Determine the (x, y) coordinate at the center of the cell enclosing the given text.  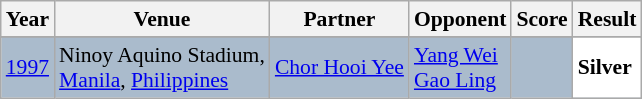
1997 (28, 68)
Chor Hooi Yee (340, 68)
Yang Wei Gao Ling (460, 68)
Ninoy Aquino Stadium,Manila, Philippines (162, 68)
Silver (608, 68)
Partner (340, 19)
Venue (162, 19)
Score (542, 19)
Opponent (460, 19)
Year (28, 19)
Result (608, 19)
